Capture the cell that displays the provided text and extract its (X, Y) central coordinate. 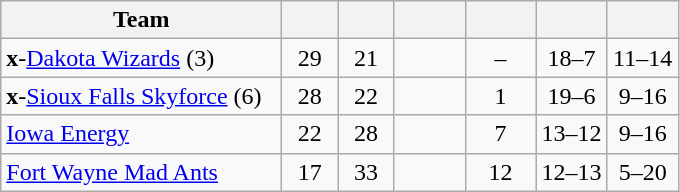
19–6 (572, 96)
Team (142, 20)
33 (366, 172)
13–12 (572, 134)
29 (310, 58)
x-Dakota Wizards (3) (142, 58)
12–13 (572, 172)
18–7 (572, 58)
x-Sioux Falls Skyforce (6) (142, 96)
11–14 (642, 58)
7 (500, 134)
1 (500, 96)
12 (500, 172)
Iowa Energy (142, 134)
5–20 (642, 172)
17 (310, 172)
21 (366, 58)
Fort Wayne Mad Ants (142, 172)
– (500, 58)
